Extract the [X, Y] coordinate from the center of the cell holding the provided text.  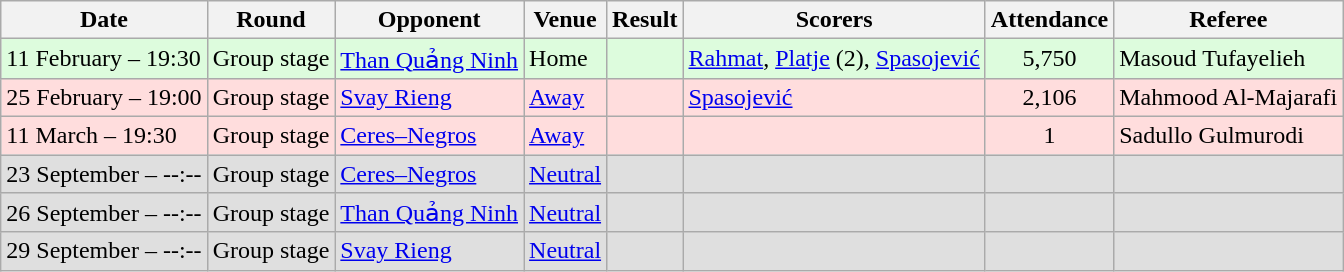
11 February – 19:30 [104, 59]
11 March – 19:30 [104, 135]
Scorers [834, 20]
26 September – --:-- [104, 213]
Sadullo Gulmurodi [1228, 135]
23 September – --:-- [104, 173]
Rahmat, Platje (2), Spasojević [834, 59]
25 February – 19:00 [104, 97]
Home [566, 59]
Referee [1228, 20]
Round [271, 20]
5,750 [1049, 59]
Opponent [430, 20]
Masoud Tufayelieh [1228, 59]
2,106 [1049, 97]
29 September – --:-- [104, 251]
Date [104, 20]
Venue [566, 20]
Attendance [1049, 20]
Result [645, 20]
Mahmood Al-Majarafi [1228, 97]
1 [1049, 135]
Spasojević [834, 97]
